Identify which cell holds the provided text, then report its (x, y) central coordinate. 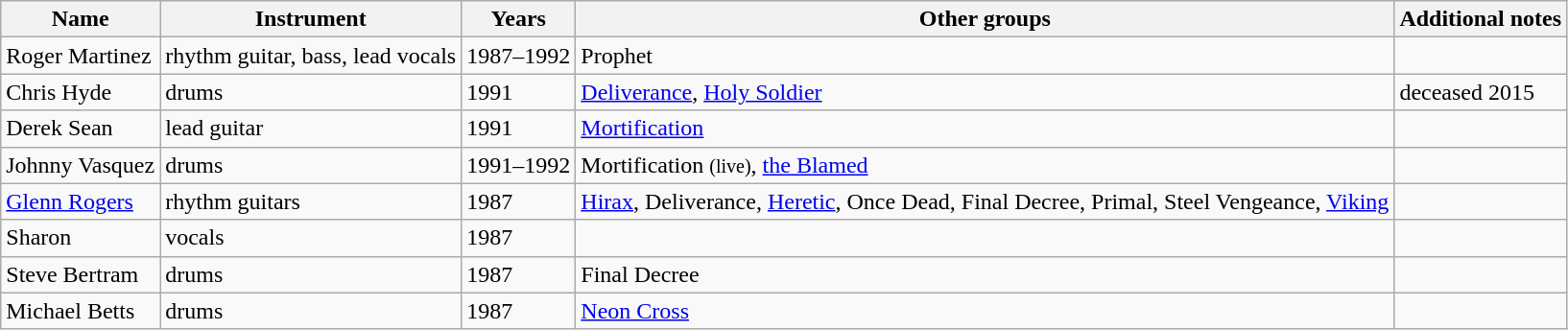
Steve Bertram (81, 274)
rhythm guitar, bass, lead vocals (311, 56)
Additional notes (1481, 19)
1987–1992 (518, 56)
Mortification (985, 129)
rhythm guitars (311, 201)
Other groups (985, 19)
deceased 2015 (1481, 92)
Johnny Vasquez (81, 165)
Mortification (live), the Blamed (985, 165)
Sharon (81, 238)
Roger Martinez (81, 56)
Years (518, 19)
Chris Hyde (81, 92)
Glenn Rogers (81, 201)
lead guitar (311, 129)
Derek Sean (81, 129)
Final Decree (985, 274)
Michael Betts (81, 311)
vocals (311, 238)
Hirax, Deliverance, Heretic, Once Dead, Final Decree, Primal, Steel Vengeance, Viking (985, 201)
Prophet (985, 56)
Instrument (311, 19)
Deliverance, Holy Soldier (985, 92)
Name (81, 19)
1991–1992 (518, 165)
Neon Cross (985, 311)
